Output the (x, y) coordinate of the center of the cell containing the given text.  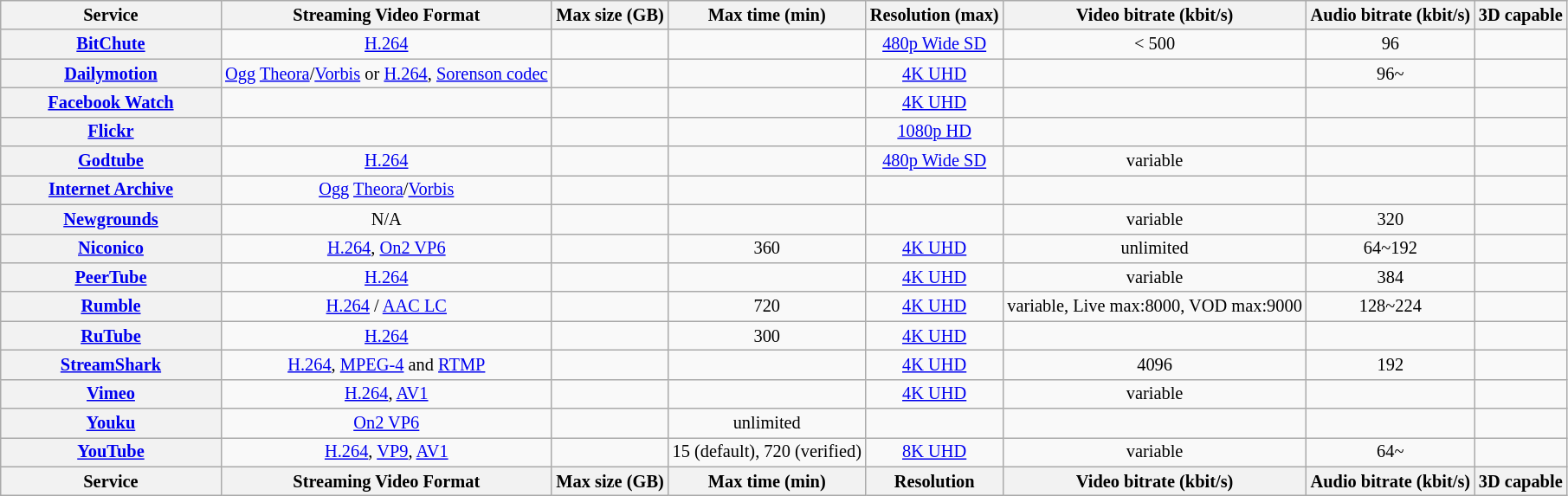
Godtube (111, 161)
Resolution (935, 481)
H.264, On2 VP6 (386, 248)
Internet Archive (111, 190)
Flickr (111, 132)
384 (1391, 277)
H.264, MPEG-4 and RTMP (386, 364)
H.264, VP9, AV1 (386, 452)
64~ (1391, 452)
Youku (111, 423)
H.264 / AAC LC (386, 306)
Resolution (max) (935, 15)
Newgrounds (111, 219)
64~192 (1391, 248)
15 (default), 720 (verified) (767, 452)
320 (1391, 219)
1080p HD (935, 132)
300 (767, 336)
StreamShark (111, 364)
8K UHD (935, 452)
Vimeo (111, 394)
Niconico (111, 248)
192 (1391, 364)
On2 VP6 (386, 423)
YouTube (111, 452)
H.264, AV1 (386, 394)
Facebook Watch (111, 102)
N/A (386, 219)
720 (767, 306)
Ogg Theora/Vorbis or H.264, Sorenson codec (386, 74)
PeerTube (111, 277)
variable, Live max:8000, VOD max:9000 (1154, 306)
96 (1391, 44)
96~ (1391, 74)
Dailymotion (111, 74)
360 (767, 248)
RuTube (111, 336)
< 500 (1154, 44)
Rumble (111, 306)
4096 (1154, 364)
128~224 (1391, 306)
BitChute (111, 44)
Ogg Theora/Vorbis (386, 190)
